For the text-containing cell, return its midpoint in (X, Y) coordinate format. 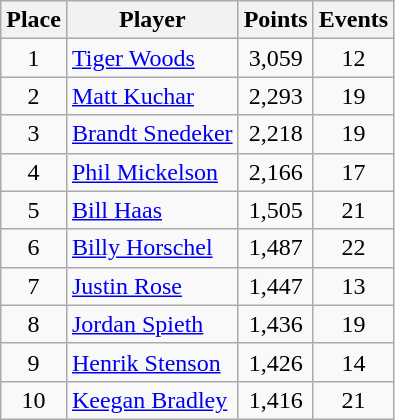
Phil Mickelson (152, 172)
2 (34, 96)
4 (34, 172)
1,416 (276, 400)
1,436 (276, 324)
14 (353, 362)
Events (353, 20)
Points (276, 20)
1 (34, 58)
3,059 (276, 58)
22 (353, 248)
Billy Horschel (152, 248)
8 (34, 324)
12 (353, 58)
9 (34, 362)
2,218 (276, 134)
3 (34, 134)
10 (34, 400)
2,166 (276, 172)
6 (34, 248)
Place (34, 20)
17 (353, 172)
Player (152, 20)
Justin Rose (152, 286)
Henrik Stenson (152, 362)
5 (34, 210)
Matt Kuchar (152, 96)
13 (353, 286)
Keegan Bradley (152, 400)
2,293 (276, 96)
7 (34, 286)
Jordan Spieth (152, 324)
1,447 (276, 286)
Brandt Snedeker (152, 134)
1,426 (276, 362)
1,487 (276, 248)
Tiger Woods (152, 58)
1,505 (276, 210)
Bill Haas (152, 210)
